Extract the [X, Y] coordinate from the center of the cell holding the provided text.  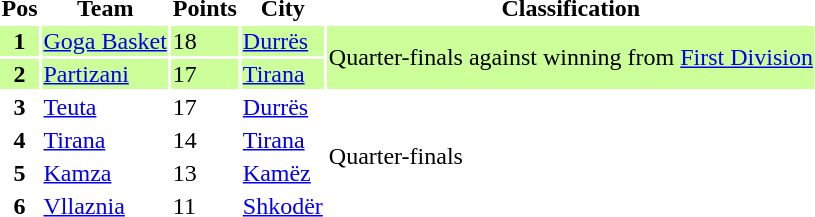
3 [20, 107]
5 [20, 173]
Kamza [105, 173]
13 [204, 173]
Quarter-finals against winning from First Division [570, 58]
Kamëz [282, 173]
4 [20, 140]
14 [204, 140]
18 [204, 41]
Teuta [105, 107]
Goga Basket [105, 41]
1 [20, 41]
2 [20, 74]
Partizani [105, 74]
